Locate the cell with the specified text and output its (X, Y) center coordinate. 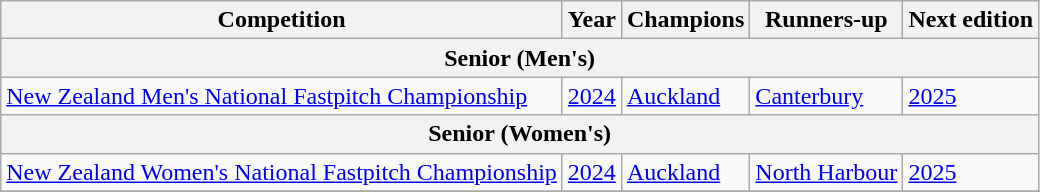
New Zealand Women's National Fastpitch Championship (282, 172)
Senior (Women's) (520, 134)
North Harbour (826, 172)
Canterbury (826, 96)
Competition (282, 20)
New Zealand Men's National Fastpitch Championship (282, 96)
Runners-up (826, 20)
Year (592, 20)
Next edition (971, 20)
Senior (Men's) (520, 58)
Champions (685, 20)
